Identify which cell holds the provided text, then report its [X, Y] central coordinate. 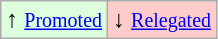
↑ Promoted [54, 20]
↓ Relegated [162, 20]
